Locate the cell with the specified text and output its (X, Y) center coordinate. 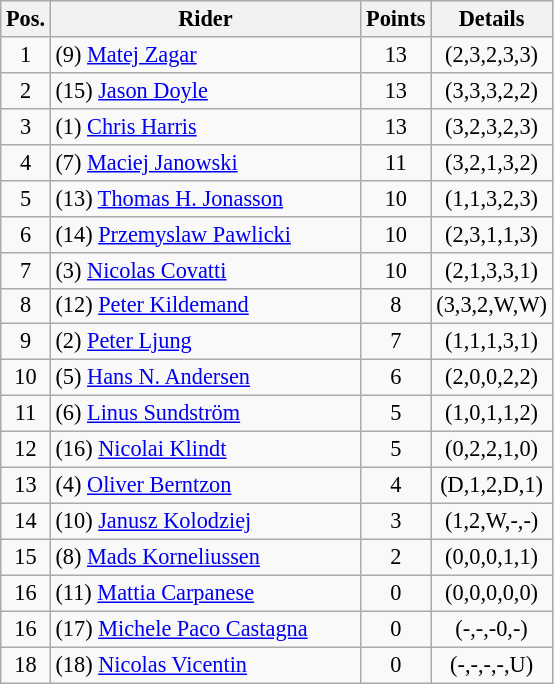
(3,3,3,2,2) (492, 90)
9 (26, 342)
(8) Mads Korneliussen (205, 557)
18 (26, 665)
(13) Thomas H. Jonasson (205, 198)
(0,2,2,1,0) (492, 450)
(2,1,3,3,1) (492, 270)
(2,3,2,3,3) (492, 55)
(3,2,3,2,3) (492, 126)
(4) Oliver Berntzon (205, 485)
(2,0,0,2,2) (492, 378)
12 (26, 450)
15 (26, 557)
(15) Jason Doyle (205, 90)
(10) Janusz Kolodziej (205, 521)
(18) Nicolas Vicentin (205, 665)
1 (26, 55)
Details (492, 19)
(3) Nicolas Covatti (205, 270)
(14) Przemyslaw Pawlicki (205, 234)
(0,0,0,0,0) (492, 593)
(12) Peter Kildemand (205, 306)
(0,0,0,1,1) (492, 557)
(16) Nicolai Klindt (205, 450)
Rider (205, 19)
(2) Peter Ljung (205, 342)
(-,-,-0,-) (492, 629)
(-,-,-,-,U) (492, 665)
(1,0,1,1,2) (492, 414)
(11) Mattia Carpanese (205, 593)
(1,2,W,-,-) (492, 521)
(D,1,2,D,1) (492, 485)
(3,2,1,3,2) (492, 162)
(9) Matej Zagar (205, 55)
14 (26, 521)
(1,1,1,3,1) (492, 342)
(17) Michele Paco Castagna (205, 629)
Points (396, 19)
(1,1,3,2,3) (492, 198)
(6) Linus Sundström (205, 414)
(1) Chris Harris (205, 126)
(7) Maciej Janowski (205, 162)
(2,3,1,1,3) (492, 234)
(5) Hans N. Andersen (205, 378)
(3,3,2,W,W) (492, 306)
Pos. (26, 19)
